Output the [x, y] coordinate of the center of the cell containing the given text.  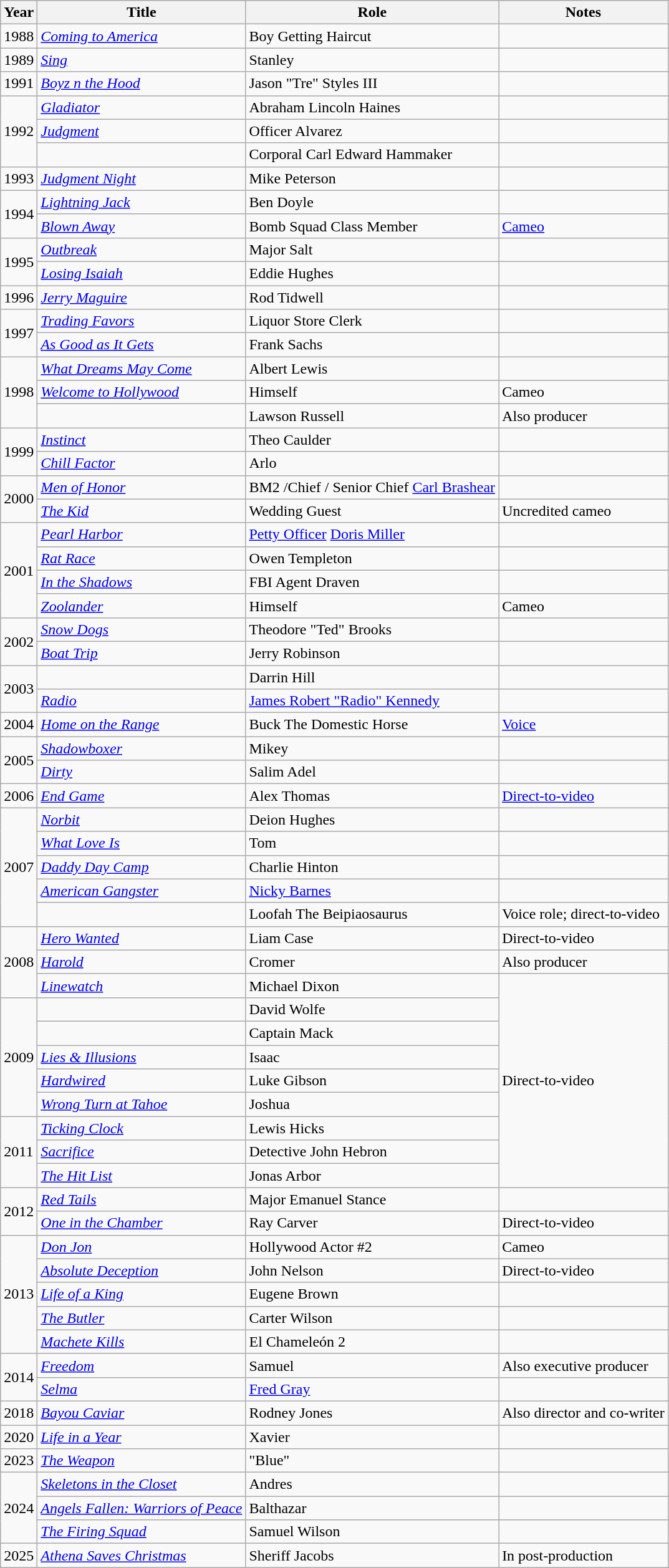
Athena Saves Christmas [142, 1556]
What Dreams May Come [142, 369]
Jason "Tre" Styles III [372, 84]
Balthazar [372, 1508]
The Kid [142, 511]
Eugene Brown [372, 1294]
Captain Mack [372, 1033]
Jonas Arbor [372, 1176]
2000 [19, 499]
Theodore "Ted" Brooks [372, 629]
Instinct [142, 440]
Absolute Deception [142, 1270]
The Butler [142, 1318]
Role [372, 12]
Men of Honor [142, 487]
2008 [19, 962]
Petty Officer Doris Miller [372, 535]
The Hit List [142, 1176]
Eddie Hughes [372, 273]
Samuel Wilson [372, 1532]
Mikey [372, 748]
2007 [19, 867]
Frank Sachs [372, 345]
Also executive producer [584, 1365]
Major Salt [372, 249]
2013 [19, 1294]
Albert Lewis [372, 369]
Boy Getting Haircut [372, 36]
Loofah The Beipiaosaurus [372, 914]
Hero Wanted [142, 938]
Pearl Harbor [142, 535]
In post-production [584, 1556]
Rat Race [142, 558]
Daddy Day Camp [142, 867]
FBI Agent Draven [372, 582]
Fred Gray [372, 1389]
Coming to America [142, 36]
Liquor Store Clerk [372, 321]
Luke Gibson [372, 1081]
Life in a Year [142, 1436]
Detective John Hebron [372, 1152]
Sheriff Jacobs [372, 1556]
Tom [372, 843]
Xavier [372, 1436]
End Game [142, 796]
Angels Fallen: Warriors of Peace [142, 1508]
Theo Caulder [372, 440]
Lawson Russell [372, 416]
Jerry Maguire [142, 298]
Machete Kills [142, 1342]
2001 [19, 570]
2020 [19, 1436]
John Nelson [372, 1270]
Blown Away [142, 226]
The Weapon [142, 1461]
2009 [19, 1057]
Dirty [142, 772]
Andres [372, 1484]
2004 [19, 725]
Isaac [372, 1057]
1993 [19, 178]
1996 [19, 298]
"Blue" [372, 1461]
Darrin Hill [372, 677]
Judgment [142, 131]
Bomb Squad Class Member [372, 226]
Nicky Barnes [372, 891]
BM2 /Chief / Senior Chief Carl Brashear [372, 487]
One in the Chamber [142, 1223]
Sing [142, 60]
Losing Isaiah [142, 273]
2023 [19, 1461]
Ray Carver [372, 1223]
Chill Factor [142, 463]
2012 [19, 1211]
2002 [19, 641]
Year [19, 12]
Corporal Carl Edward Hammaker [372, 155]
Selma [142, 1389]
Alex Thomas [372, 796]
1998 [19, 392]
Harold [142, 962]
Mike Peterson [372, 178]
1999 [19, 452]
Rod Tidwell [372, 298]
Voice role; direct-to-video [584, 914]
Arlo [372, 463]
Norbit [142, 820]
Samuel [372, 1365]
Lies & Illusions [142, 1057]
Jerry Robinson [372, 653]
The Firing Squad [142, 1532]
El Chameleón 2 [372, 1342]
Shadowboxer [142, 748]
Welcome to Hollywood [142, 392]
Michael Dixon [372, 985]
Snow Dogs [142, 629]
2011 [19, 1152]
1997 [19, 333]
Zoolander [142, 606]
Hollywood Actor #2 [372, 1247]
1994 [19, 214]
Also director and co-writer [584, 1413]
Skeletons in the Closet [142, 1484]
Trading Favors [142, 321]
Joshua [372, 1105]
Liam Case [372, 938]
Owen Templeton [372, 558]
David Wolfe [372, 1009]
Lewis Hicks [372, 1128]
Officer Alvarez [372, 131]
Hardwired [142, 1081]
James Robert "Radio" Kennedy [372, 701]
2025 [19, 1556]
Linewatch [142, 985]
Wedding Guest [372, 511]
Buck The Domestic Horse [372, 725]
1988 [19, 36]
Wrong Turn at Tahoe [142, 1105]
2003 [19, 689]
Cromer [372, 962]
Charlie Hinton [372, 867]
Don Jon [142, 1247]
Title [142, 12]
1992 [19, 131]
1991 [19, 84]
2006 [19, 796]
As Good as It Gets [142, 345]
Uncredited cameo [584, 511]
Boat Trip [142, 653]
Deion Hughes [372, 820]
2024 [19, 1508]
Major Emanuel Stance [372, 1199]
Notes [584, 12]
Lightning Jack [142, 202]
Judgment Night [142, 178]
What Love Is [142, 843]
Voice [584, 725]
Home on the Range [142, 725]
Ticking Clock [142, 1128]
Bayou Caviar [142, 1413]
2005 [19, 760]
Rodney Jones [372, 1413]
Gladiator [142, 107]
Abraham Lincoln Haines [372, 107]
Carter Wilson [372, 1318]
Boyz n the Hood [142, 84]
Radio [142, 701]
2018 [19, 1413]
Outbreak [142, 249]
American Gangster [142, 891]
Red Tails [142, 1199]
Salim Adel [372, 772]
2014 [19, 1377]
Freedom [142, 1365]
Stanley [372, 60]
Sacrifice [142, 1152]
Life of a King [142, 1294]
1989 [19, 60]
Ben Doyle [372, 202]
1995 [19, 261]
In the Shadows [142, 582]
